Search for the cell housing the specified text and yield its (X, Y) center coordinate. 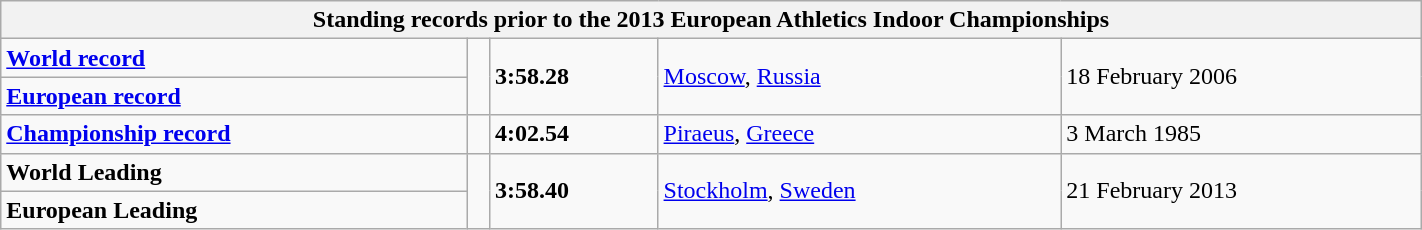
Stockholm, Sweden (860, 191)
4:02.54 (574, 134)
21 February 2013 (1241, 191)
European record (234, 96)
European Leading (234, 210)
World Leading (234, 172)
3:58.40 (574, 191)
Piraeus, Greece (860, 134)
World record (234, 58)
Moscow, Russia (860, 77)
3:58.28 (574, 77)
3 March 1985 (1241, 134)
18 February 2006 (1241, 77)
Championship record (234, 134)
Standing records prior to the 2013 European Athletics Indoor Championships (711, 20)
